Output the (x, y) coordinate of the center of the cell containing the given text.  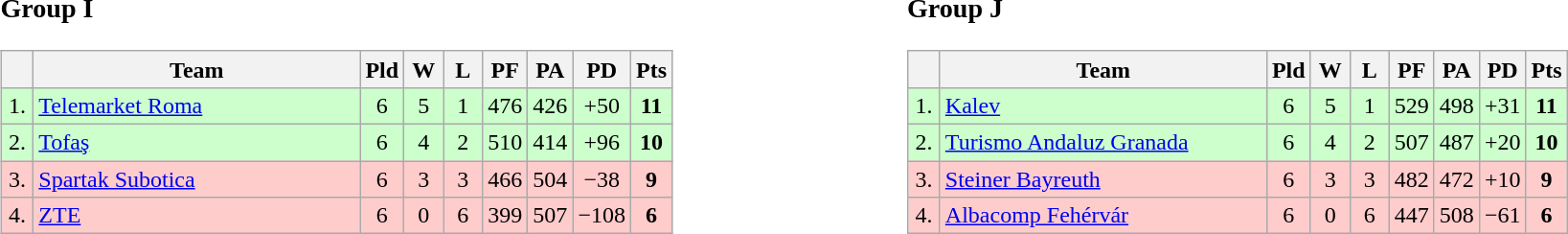
466 (506, 179)
399 (506, 216)
472 (1456, 179)
+50 (602, 105)
−38 (602, 179)
426 (550, 105)
+96 (602, 143)
504 (550, 179)
476 (506, 105)
Albacomp Fehérvár (1103, 216)
Tofaş (197, 143)
498 (1456, 105)
Steiner Bayreuth (1103, 179)
482 (1412, 179)
+20 (1502, 143)
487 (1456, 143)
Telemarket Roma (197, 105)
+10 (1502, 179)
Kalev (1103, 105)
+31 (1502, 105)
−61 (1502, 216)
529 (1412, 105)
Spartak Subotica (197, 179)
447 (1412, 216)
Turismo Andaluz Granada (1103, 143)
−108 (602, 216)
510 (506, 143)
508 (1456, 216)
ZTE (197, 216)
414 (550, 143)
